For the text-containing cell, return its midpoint in (x, y) coordinate format. 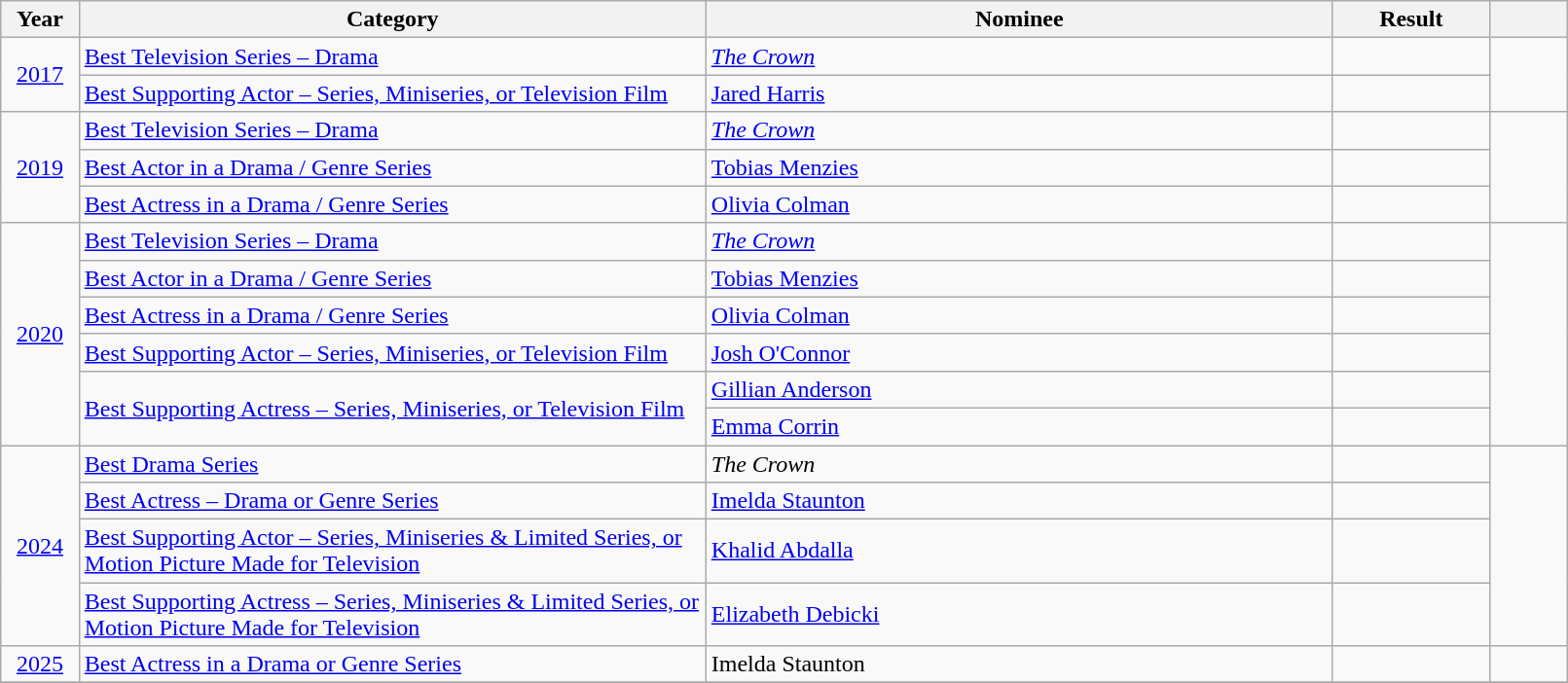
Best Drama Series (392, 464)
Best Supporting Actor – Series, Miniseries & Limited Series, or Motion Picture Made for Television (392, 551)
Jared Harris (1019, 93)
Best Actress in a Drama or Genre Series (392, 665)
2019 (40, 167)
2017 (40, 75)
Best Supporting Actress – Series, Miniseries, or Television Film (392, 408)
Year (40, 19)
Category (392, 19)
2025 (40, 665)
Best Supporting Actress – Series, Miniseries & Limited Series, or Motion Picture Made for Television (392, 615)
Gillian Anderson (1019, 389)
Emma Corrin (1019, 426)
Elizabeth Debicki (1019, 615)
Khalid Abdalla (1019, 551)
Result (1411, 19)
Josh O'Connor (1019, 352)
2024 (40, 546)
2020 (40, 334)
Best Actress – Drama or Genre Series (392, 501)
Nominee (1019, 19)
